Detect which cell encompasses the target text, then output its [X, Y] center coordinate. 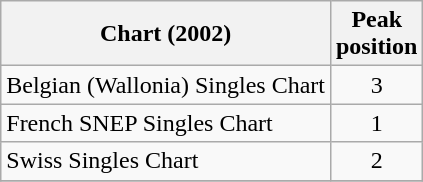
1 [376, 123]
Belgian (Wallonia) Singles Chart [166, 85]
French SNEP Singles Chart [166, 123]
Chart (2002) [166, 34]
Peakposition [376, 34]
3 [376, 85]
Swiss Singles Chart [166, 161]
2 [376, 161]
